From the cell containing the given text, extract its center point as [X, Y] coordinate. 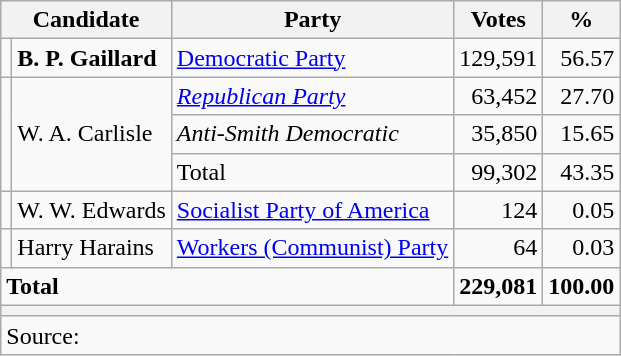
124 [498, 210]
Workers (Communist) Party [312, 248]
Harry Harains [92, 248]
27.70 [582, 96]
Socialist Party of America [312, 210]
W. W. Edwards [92, 210]
63,452 [498, 96]
Candidate [86, 20]
B. P. Gaillard [92, 58]
W. A. Carlisle [92, 134]
Source: [310, 335]
64 [498, 248]
15.65 [582, 134]
% [582, 20]
100.00 [582, 286]
99,302 [498, 172]
Party [312, 20]
Democratic Party [312, 58]
43.35 [582, 172]
0.05 [582, 210]
Republican Party [312, 96]
229,081 [498, 286]
35,850 [498, 134]
Anti-Smith Democratic [312, 134]
129,591 [498, 58]
Votes [498, 20]
0.03 [582, 248]
56.57 [582, 58]
